Detect which cell encompasses the target text, then output its [X, Y] center coordinate. 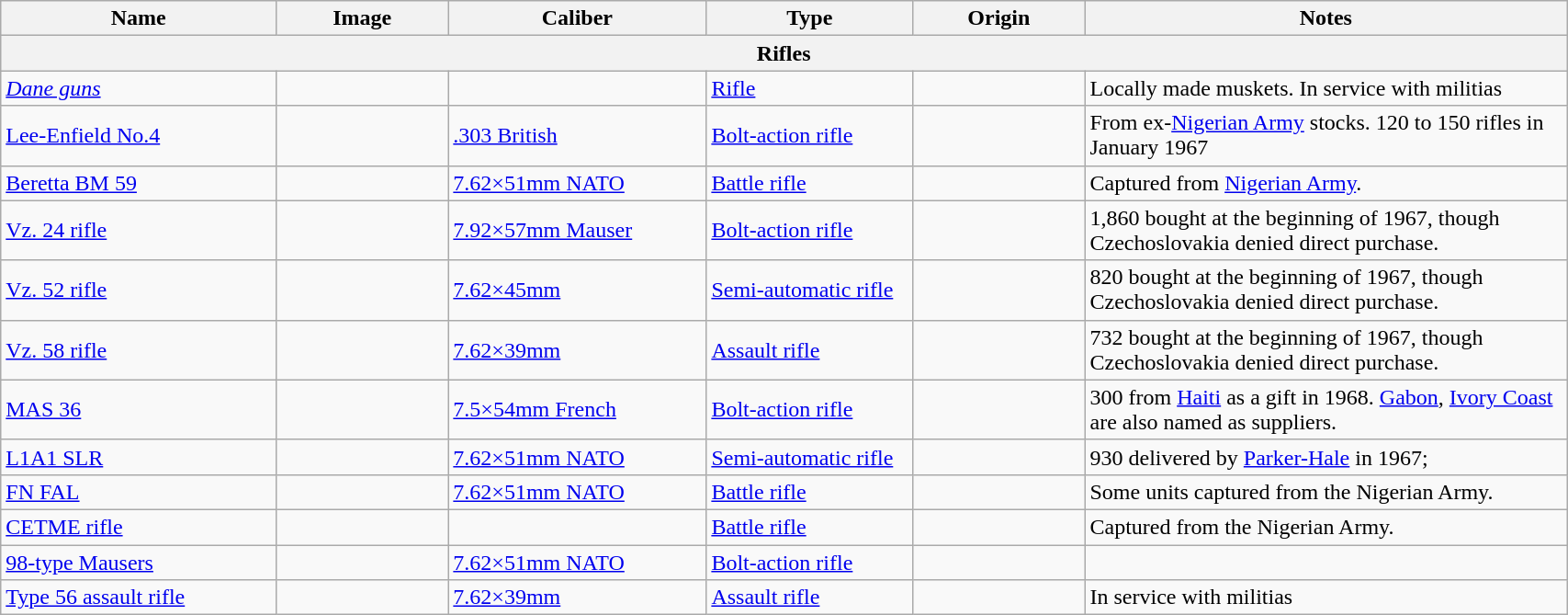
7.62×45mm [577, 290]
Vz. 24 rifle [139, 230]
Caliber [577, 18]
FN FAL [139, 492]
Locally made muskets. In service with militias [1326, 88]
7.5×54mm French [577, 410]
Beretta BM 59 [139, 183]
Type [810, 18]
CETME rifle [139, 527]
Rifles [784, 53]
From ex-Nigerian Army stocks. 120 to 150 rifles in January 1967 [1326, 136]
732 bought at the beginning of 1967, though Czechoslovakia denied direct purchase. [1326, 349]
MAS 36 [139, 410]
Name [139, 18]
Type 56 assault rifle [139, 598]
930 delivered by Parker-Hale in 1967; [1326, 457]
Notes [1326, 18]
Vz. 52 rifle [139, 290]
.303 British [577, 136]
820 bought at the beginning of 1967, though Czechoslovakia denied direct purchase. [1326, 290]
Captured from the Nigerian Army. [1326, 527]
L1A1 SLR [139, 457]
In service with militias [1326, 598]
Origin [999, 18]
98-type Mausers [139, 562]
Captured from Nigerian Army. [1326, 183]
Image [362, 18]
1,860 bought at the beginning of 1967, though Czechoslovakia denied direct purchase. [1326, 230]
300 from Haiti as a gift in 1968. Gabon, Ivory Coast are also named as suppliers. [1326, 410]
7.92×57mm Mauser [577, 230]
Lee-Enfield No.4 [139, 136]
Dane guns [139, 88]
Rifle [810, 88]
Some units captured from the Nigerian Army. [1326, 492]
Vz. 58 rifle [139, 349]
